Return the [X, Y] coordinate for the center point of the cell that contains the specified text.  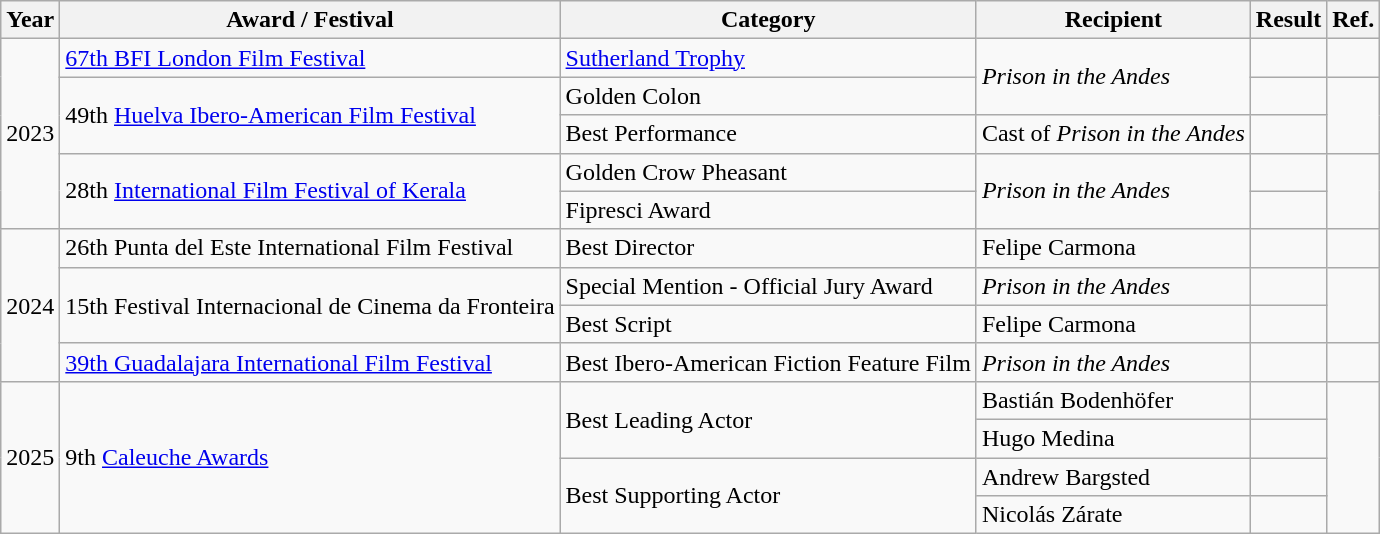
Bastián Bodenhöfer [1113, 400]
26th Punta del Este International Film Festival [310, 248]
2025 [30, 457]
Best Director [768, 248]
15th Festival Internacional de Cinema da Fronteira [310, 305]
2024 [30, 305]
2023 [30, 134]
39th Guadalajara International Film Festival [310, 362]
67th BFI London Film Festival [310, 58]
Best Script [768, 324]
28th International Film Festival of Kerala [310, 191]
Cast of Prison in the Andes [1113, 134]
Ref. [1354, 20]
Category [768, 20]
Golden Colon [768, 96]
Award / Festival [310, 20]
Andrew Bargsted [1113, 477]
Best Ibero-American Fiction Feature Film [768, 362]
Nicolás Zárate [1113, 515]
Sutherland Trophy [768, 58]
49th Huelva Ibero-American Film Festival [310, 115]
Year [30, 20]
Best Performance [768, 134]
Golden Crow Pheasant [768, 172]
Special Mention - Official Jury Award [768, 286]
Best Leading Actor [768, 419]
Hugo Medina [1113, 438]
Result [1288, 20]
Fipresci Award [768, 210]
9th Caleuche Awards [310, 457]
Recipient [1113, 20]
Best Supporting Actor [768, 496]
